Provide the [x, y] coordinate of the cell's center where the given text is located.  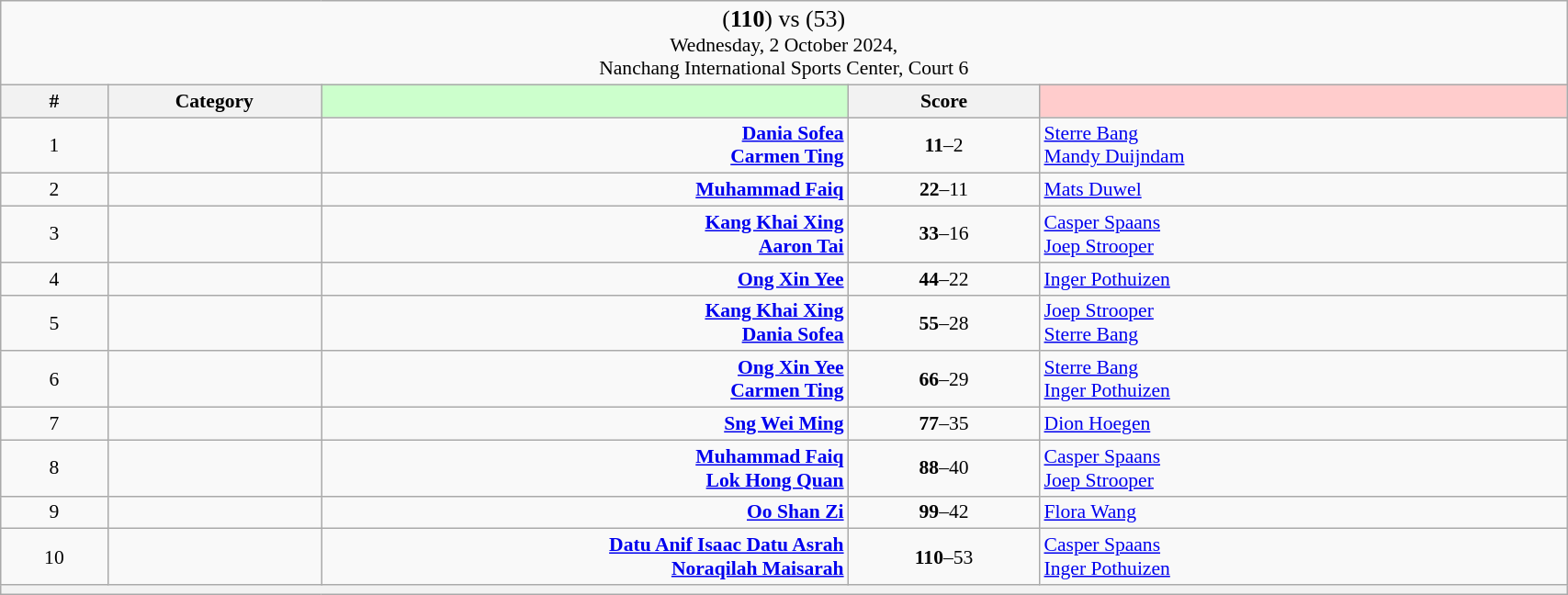
Kang Khai Xing Dania Sofea [585, 323]
Inger Pothuizen [1303, 279]
8 [54, 468]
Sterre Bang Mandy Duijndam [1303, 145]
6 [54, 380]
2 [54, 190]
1 [54, 145]
Sng Wei Ming [585, 424]
99–42 [944, 512]
Category [215, 101]
33–16 [944, 235]
Muhammad Faiq Lok Hong Quan [585, 468]
5 [54, 323]
66–29 [944, 380]
Joep Strooper Sterre Bang [1303, 323]
77–35 [944, 424]
7 [54, 424]
10 [54, 556]
3 [54, 235]
Flora Wang [1303, 512]
(110) vs (53)Wednesday, 2 October 2024, Nanchang International Sports Center, Court 6 [784, 42]
Mats Duwel [1303, 190]
Oo Shan Zi [585, 512]
Score [944, 101]
22–11 [944, 190]
Dania Sofea Carmen Ting [585, 145]
4 [54, 279]
Datu Anif Isaac Datu Asrah Noraqilah Maisarah [585, 556]
Ong Xin Yee Carmen Ting [585, 380]
9 [54, 512]
Sterre Bang Inger Pothuizen [1303, 380]
Ong Xin Yee [585, 279]
# [54, 101]
55–28 [944, 323]
Muhammad Faiq [585, 190]
Kang Khai Xing Aaron Tai [585, 235]
Casper Spaans Inger Pothuizen [1303, 556]
Dion Hoegen [1303, 424]
11–2 [944, 145]
44–22 [944, 279]
110–53 [944, 556]
88–40 [944, 468]
